Identify which cell holds the provided text, then report its (x, y) central coordinate. 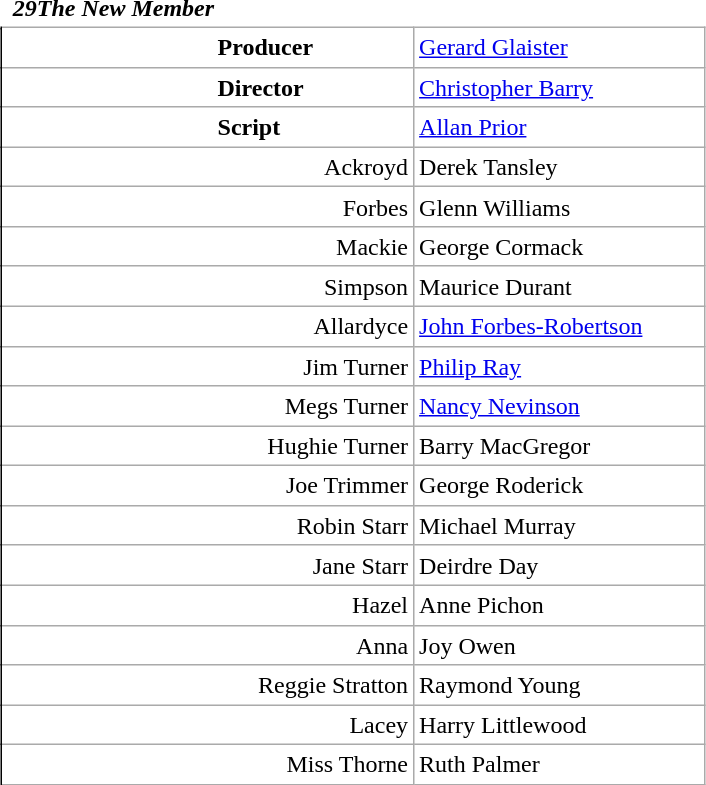
George Cormack (560, 247)
Simpson (208, 286)
Allan Prior (560, 127)
Producer (208, 47)
George Roderick (560, 486)
Raymond Young (560, 685)
Deirdre Day (560, 565)
Gerard Glaister (560, 47)
Barry MacGregor (560, 446)
Nancy Nevinson (560, 406)
Script (208, 127)
Reggie Stratton (208, 685)
Jim Turner (208, 366)
Joe Trimmer (208, 486)
Robin Starr (208, 525)
Ackroyd (208, 167)
Anna (208, 645)
Jane Starr (208, 565)
Christopher Barry (560, 87)
Hughie Turner (208, 446)
Michael Murray (560, 525)
Mackie (208, 247)
Miss Thorne (208, 765)
Hazel (208, 605)
Anne Pichon (560, 605)
Lacey (208, 725)
Philip Ray (560, 366)
Glenn Williams (560, 207)
Harry Littlewood (560, 725)
Maurice Durant (560, 286)
Joy Owen (560, 645)
Ruth Palmer (560, 765)
Director (208, 87)
Megs Turner (208, 406)
John Forbes-Robertson (560, 326)
Forbes (208, 207)
Derek Tansley (560, 167)
Allardyce (208, 326)
